Extract the (x, y) coordinate from the center of the cell holding the provided text.  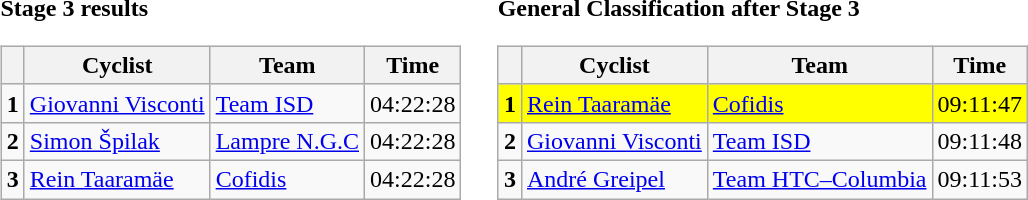
Lampre N.G.C (287, 141)
Simon Špilak (117, 141)
09:11:47 (980, 103)
Team HTC–Columbia (820, 179)
09:11:48 (980, 141)
09:11:53 (980, 179)
André Greipel (614, 179)
